From the cell containing the given text, extract its center point as [X, Y] coordinate. 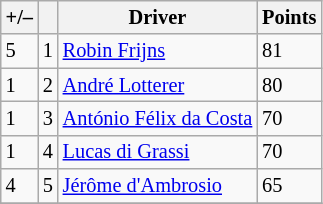
António Félix da Costa [158, 118]
Jérôme d'Ambrosio [158, 186]
2 [48, 85]
Robin Frijns [158, 51]
André Lotterer [158, 85]
65 [289, 186]
Lucas di Grassi [158, 152]
80 [289, 85]
3 [48, 118]
Points [289, 17]
+/– [20, 17]
81 [289, 51]
Driver [158, 17]
